Provide the (X, Y) coordinate of the cell's center where the given text is located.  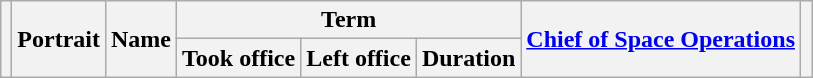
Took office (239, 58)
Chief of Space Operations (661, 39)
Portrait (59, 39)
Term (349, 20)
Duration (468, 58)
Name (140, 39)
Left office (359, 58)
